Output the [x, y] coordinate of the center of the cell containing the given text.  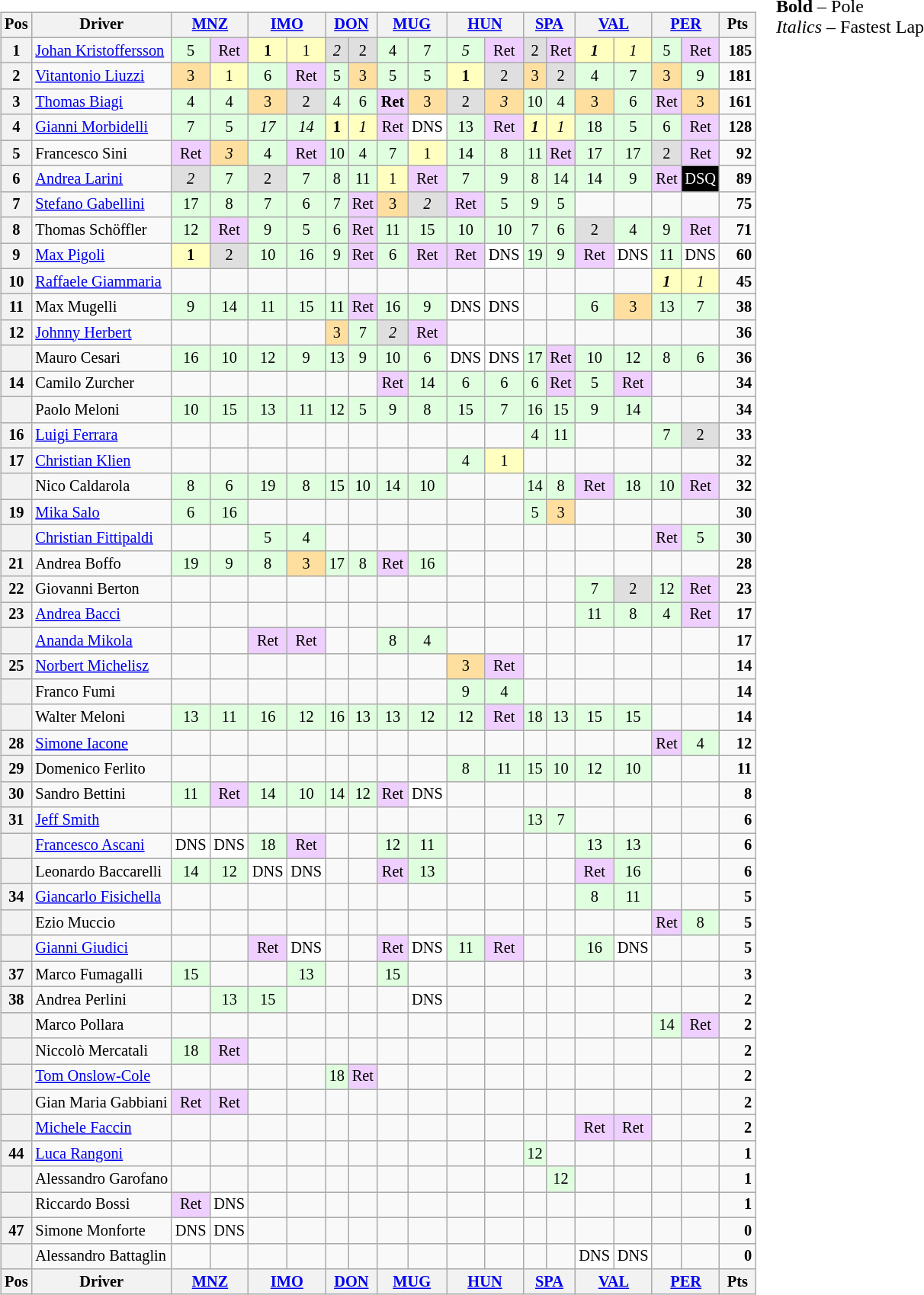
29 [16, 769]
Alessandro Battaglin [101, 1256]
Marco Pollara [101, 1025]
Simone Iacone [101, 743]
21 [16, 563]
181 [738, 76]
Christian Fittipaldi [101, 538]
Mika Salo [101, 512]
Giovanni Berton [101, 589]
128 [738, 127]
Nico Caldarola [101, 486]
161 [738, 102]
Jeff Smith [101, 820]
Gianni Giudici [101, 948]
Niccolò Mercatali [101, 1051]
Ezio Muccio [101, 923]
33 [738, 435]
60 [738, 256]
185 [738, 50]
Andrea Larini [101, 179]
Giancarlo Fisichella [101, 897]
Michele Faccin [101, 1128]
Camilo Zurcher [101, 384]
Alessandro Garofano [101, 1179]
Thomas Schöffler [101, 230]
71 [738, 230]
Paolo Meloni [101, 409]
Leonardo Baccarelli [101, 871]
Max Pigoli [101, 256]
Ananda Mikola [101, 640]
Domenico Ferlito [101, 769]
Gian Maria Gabbiani [101, 1102]
Max Mugelli [101, 307]
Mauro Cesari [101, 358]
Tom Onslow-Cole [101, 1077]
31 [16, 820]
Andrea Boffo [101, 563]
92 [738, 153]
Franco Fumi [101, 692]
22 [16, 589]
Gianni Morbidelli [101, 127]
Francesco Sini [101, 153]
Simone Monforte [101, 1230]
44 [16, 1154]
Andrea Bacci [101, 615]
Raffaele Giammaria [101, 281]
Francesco Ascani [101, 846]
Stefano Gabellini [101, 204]
Marco Fumagalli [101, 974]
45 [738, 281]
37 [16, 974]
Norbert Michelisz [101, 666]
DSQ [700, 179]
Walter Meloni [101, 717]
75 [738, 204]
Johan Kristoffersson [101, 50]
Riccardo Bossi [101, 1205]
25 [16, 666]
Luigi Ferrara [101, 435]
Luca Rangoni [101, 1154]
Christian Klien [101, 461]
Thomas Biagi [101, 102]
Sandro Bettini [101, 794]
Andrea Perlini [101, 1000]
Vitantonio Liuzzi [101, 76]
89 [738, 179]
Johnny Herbert [101, 333]
47 [16, 1230]
